Identify which cell holds the provided text, then report its (x, y) central coordinate. 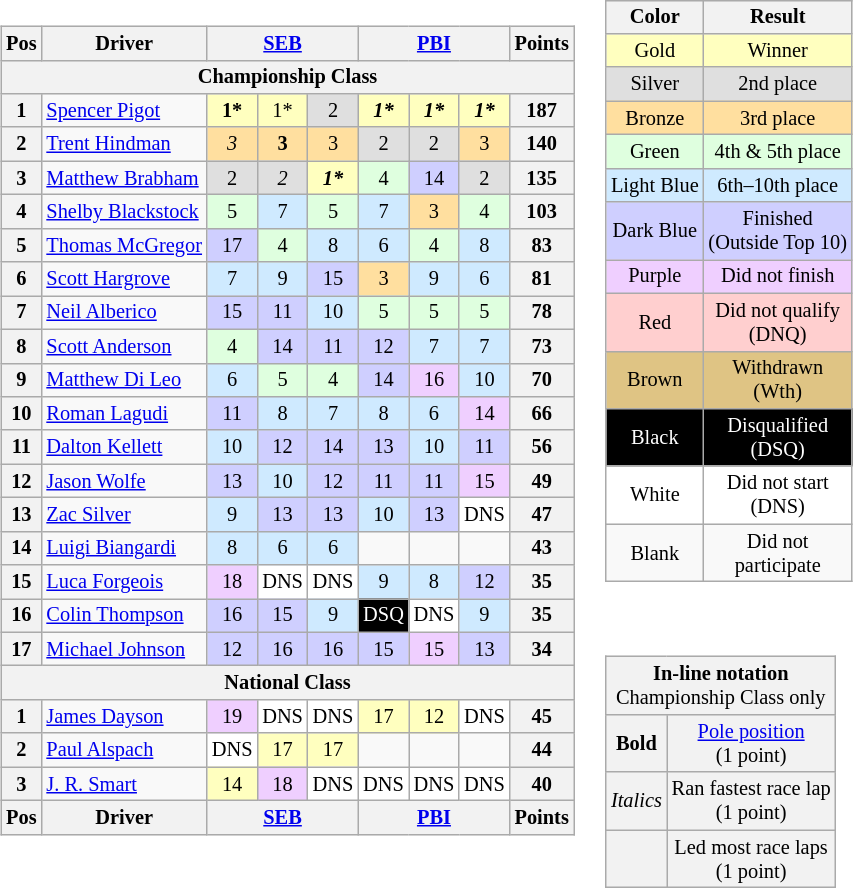
Black (654, 438)
Jason Wolfe (124, 481)
In-line notationChampionship Class only (720, 686)
44 (542, 750)
Withdrawn(Wth) (778, 380)
Scott Hargrove (124, 279)
83 (542, 245)
Spencer Pigot (124, 111)
Neil Alberico (124, 313)
Colin Thompson (124, 616)
Disqualified(DSQ) (778, 438)
45 (542, 717)
Pole position(1 point) (752, 744)
49 (542, 481)
J. R. Smart (124, 784)
Matthew Brabham (124, 178)
Brown (654, 380)
National Class (287, 683)
Silver (654, 84)
Zac Silver (124, 515)
Did not qualify(DNQ) (778, 322)
81 (542, 279)
DSQ (383, 616)
Color (654, 17)
Led most race laps(1 point) (752, 859)
Ran fastest race lap(1 point) (752, 801)
James Dayson (124, 717)
Matthew Di Leo (124, 380)
Championship Class (287, 77)
Purple (654, 277)
6th–10th place (778, 185)
Luca Forgeois (124, 582)
Gold (654, 51)
187 (542, 111)
70 (542, 380)
135 (542, 178)
White (654, 495)
Roman Lagudi (124, 414)
Did not finish (778, 277)
40 (542, 784)
Winner (778, 51)
Result (778, 17)
Bold (636, 744)
103 (542, 212)
73 (542, 346)
Thomas McGregor (124, 245)
Shelby Blackstock (124, 212)
34 (542, 649)
Michael Johnson (124, 649)
140 (542, 144)
Finished(Outside Top 10) (778, 231)
47 (542, 515)
Paul Alspach (124, 750)
Blank (654, 553)
Luigi Biangardi (124, 548)
Red (654, 322)
4th & 5th place (778, 152)
43 (542, 548)
19 (232, 717)
Did notparticipate (778, 553)
56 (542, 447)
Scott Anderson (124, 346)
Bronze (654, 118)
Dark Blue (654, 231)
Green (654, 152)
Dalton Kellett (124, 447)
Trent Hindman (124, 144)
Did not start(DNS) (778, 495)
66 (542, 414)
Light Blue (654, 185)
Italics (636, 801)
3rd place (778, 118)
78 (542, 313)
2nd place (778, 84)
